From the cell containing the given text, extract its center point as (X, Y) coordinate. 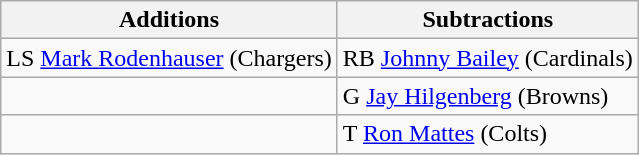
Subtractions (488, 20)
T Ron Mattes (Colts) (488, 134)
RB Johnny Bailey (Cardinals) (488, 58)
G Jay Hilgenberg (Browns) (488, 96)
LS Mark Rodenhauser (Chargers) (170, 58)
Additions (170, 20)
